For the text-containing cell, return its midpoint in [x, y] coordinate format. 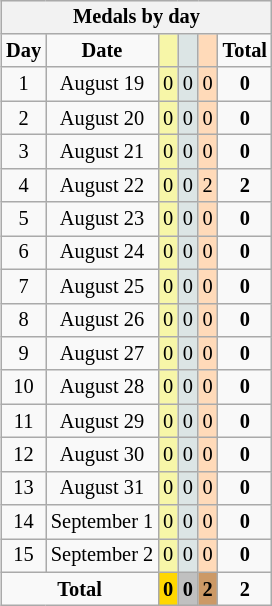
August 29 [102, 421]
August 21 [102, 152]
August 28 [102, 387]
3 [24, 152]
12 [24, 455]
September 1 [102, 522]
Day [24, 51]
August 25 [102, 286]
15 [24, 556]
August 31 [102, 488]
August 23 [102, 219]
8 [24, 320]
Date [102, 51]
August 20 [102, 118]
August 26 [102, 320]
5 [24, 219]
August 19 [102, 84]
14 [24, 522]
10 [24, 387]
6 [24, 253]
August 22 [102, 185]
August 24 [102, 253]
13 [24, 488]
August 30 [102, 455]
1 [24, 84]
9 [24, 354]
September 2 [102, 556]
11 [24, 421]
7 [24, 286]
Medals by day [136, 17]
4 [24, 185]
August 27 [102, 354]
